Pinpoint the cell where the given text exists, returning its (x, y) midpoint coordinate. 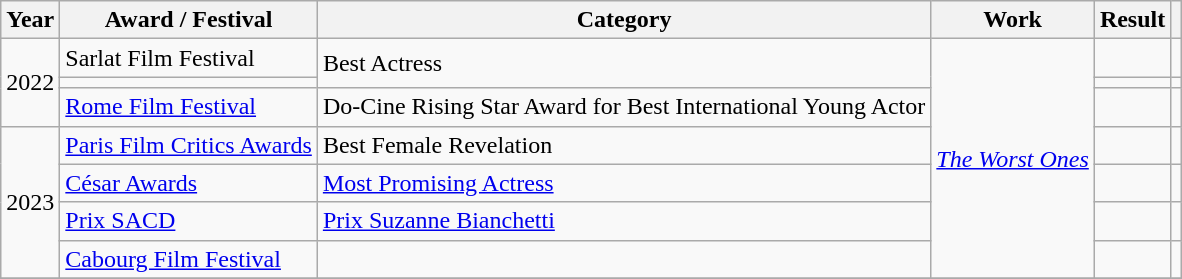
2023 (30, 202)
Prix Suzanne Bianchetti (624, 221)
Category (624, 20)
Sarlat Film Festival (189, 58)
Award / Festival (189, 20)
César Awards (189, 183)
2022 (30, 82)
Paris Film Critics Awards (189, 145)
The Worst Ones (1013, 158)
Prix SACD (189, 221)
Cabourg Film Festival (189, 259)
Do-Cine Rising Star Award for Best International Young Actor (624, 107)
Work (1013, 20)
Rome Film Festival (189, 107)
Result (1132, 20)
Best Female Revelation (624, 145)
Best Actress (624, 64)
Most Promising Actress (624, 183)
Year (30, 20)
